Extract the [X, Y] coordinate from the center of the cell holding the provided text.  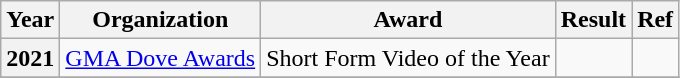
Award [408, 20]
Short Form Video of the Year [408, 58]
2021 [30, 58]
GMA Dove Awards [160, 58]
Year [30, 20]
Ref [656, 20]
Result [593, 20]
Organization [160, 20]
